Locate the cell with the specified text and output its (X, Y) center coordinate. 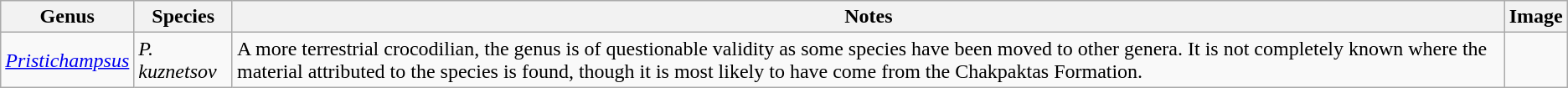
Genus (67, 17)
Image (1536, 17)
Pristichampsus (67, 60)
Notes (868, 17)
Species (183, 17)
P. kuznetsov (183, 60)
